Find where the given text appears and provide that cell's center as [x, y] coordinate. 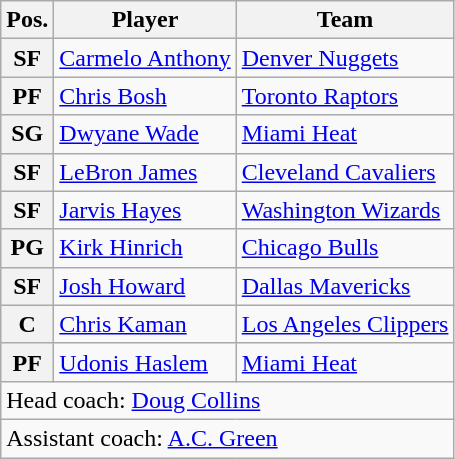
Udonis Haslem [145, 362]
Dallas Mavericks [345, 286]
Toronto Raptors [345, 96]
Jarvis Hayes [145, 210]
Chris Kaman [145, 324]
Chicago Bulls [345, 248]
Washington Wizards [345, 210]
Denver Nuggets [345, 58]
Dwyane Wade [145, 134]
Cleveland Cavaliers [345, 172]
Josh Howard [145, 286]
C [28, 324]
Team [345, 20]
PG [28, 248]
SG [28, 134]
Player [145, 20]
LeBron James [145, 172]
Carmelo Anthony [145, 58]
Kirk Hinrich [145, 248]
Head coach: Doug Collins [228, 400]
Assistant coach: A.C. Green [228, 438]
Chris Bosh [145, 96]
Los Angeles Clippers [345, 324]
Pos. [28, 20]
